Search for the cell housing the specified text and yield its [x, y] center coordinate. 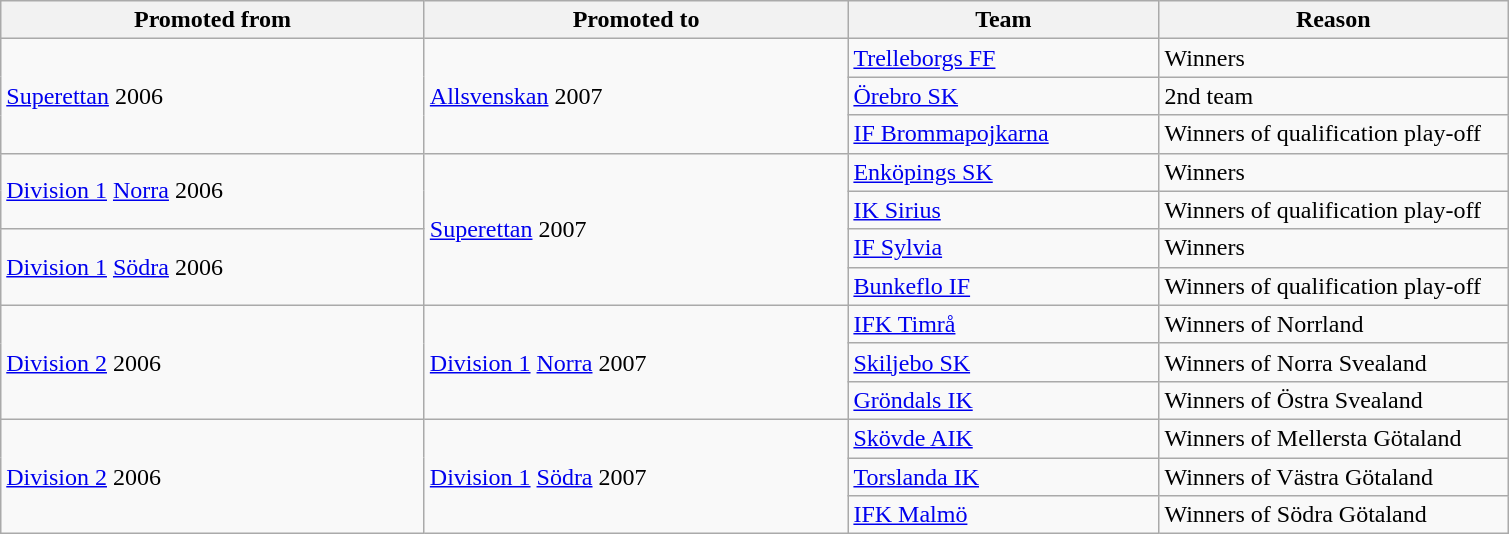
IF Sylvia [1004, 248]
Promoted to [636, 20]
Division 1 Norra 2007 [636, 362]
2nd team [1334, 96]
IF Brommapojkarna [1004, 134]
Superettan 2007 [636, 229]
Skiljebo SK [1004, 362]
Winners of Mellersta Götaland [1334, 438]
Winners of Södra Götaland [1334, 515]
Winners of Östra Svealand [1334, 400]
Bunkeflo IF [1004, 286]
Gröndals IK [1004, 400]
Allsvenskan 2007 [636, 96]
IFK Malmö [1004, 515]
Superettan 2006 [213, 96]
Reason [1334, 20]
Winners of Västra Götaland [1334, 477]
Division 1 Södra 2007 [636, 476]
Skövde AIK [1004, 438]
Team [1004, 20]
Örebro SK [1004, 96]
Enköpings SK [1004, 172]
Winners of Norra Svealand [1334, 362]
Division 1 Norra 2006 [213, 191]
Promoted from [213, 20]
Division 1 Södra 2006 [213, 267]
Trelleborgs FF [1004, 58]
IK Sirius [1004, 210]
IFK Timrå [1004, 324]
Winners of Norrland [1334, 324]
Torslanda IK [1004, 477]
